Find where the given text appears and provide that cell's center as (x, y) coordinate. 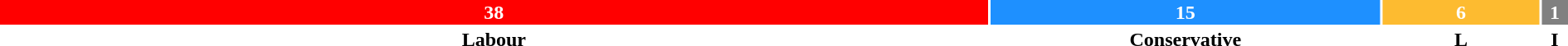
15 (1186, 12)
1 (1555, 12)
38 (494, 12)
6 (1461, 12)
